For the text-containing cell, return its midpoint in [X, Y] coordinate format. 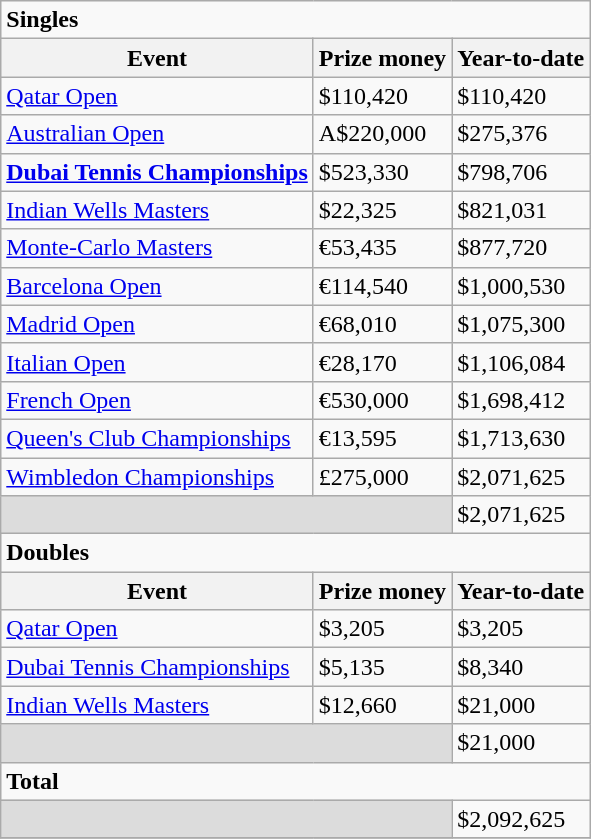
€114,540 [382, 286]
$8,340 [521, 667]
$22,325 [382, 210]
$798,706 [521, 172]
Total [296, 781]
Wimbledon Championships [158, 477]
Doubles [296, 553]
$523,330 [382, 172]
€68,010 [382, 324]
A$220,000 [382, 134]
€28,170 [382, 362]
€53,435 [382, 248]
$1,075,300 [521, 324]
Barcelona Open [158, 286]
$877,720 [521, 248]
Monte-Carlo Masters [158, 248]
French Open [158, 400]
$1,698,412 [521, 400]
$1,713,630 [521, 438]
$821,031 [521, 210]
€13,595 [382, 438]
€530,000 [382, 400]
$5,135 [382, 667]
Australian Open [158, 134]
Madrid Open [158, 324]
$12,660 [382, 705]
Queen's Club Championships [158, 438]
Italian Open [158, 362]
$1,106,084 [521, 362]
£275,000 [382, 477]
$275,376 [521, 134]
$2,092,625 [521, 819]
Singles [296, 20]
$1,000,530 [521, 286]
